Provide the (X, Y) coordinate of the cell's center where the given text is located.  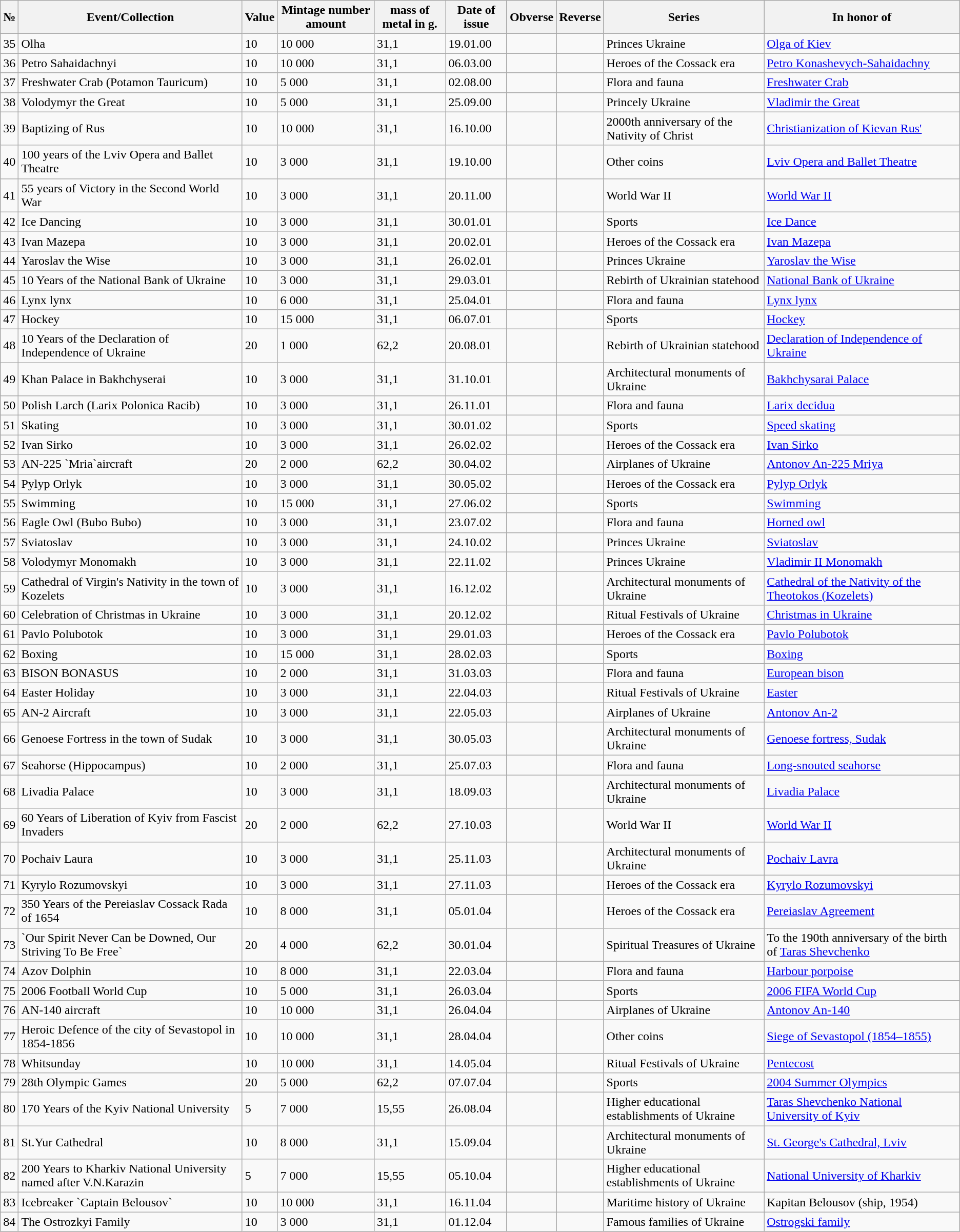
28.04.04 (476, 1036)
Horned owl (862, 523)
19.10.00 (476, 162)
36 (9, 63)
20.02.01 (476, 241)
07.07.04 (476, 1083)
Maritime history of Ukraine (684, 1202)
10 Years of the National Bank of Ukraine (130, 280)
26.02.02 (476, 445)
20.08.01 (476, 346)
05.10.04 (476, 1176)
Spiritual Treasures of Ukraine (684, 945)
2006 Football World Cup (130, 990)
Christmas in Ukraine (862, 614)
56 (9, 523)
Vladimir the Great (862, 102)
10 Years of the Declaration of Independence of Ukraine (130, 346)
73 (9, 945)
Easter Holiday (130, 693)
81 (9, 1143)
16.12.02 (476, 588)
01.12.04 (476, 1222)
26.03.04 (476, 990)
Genoese Fortress in the town of Sudak (130, 739)
Pochaiv Lavra (862, 859)
31.03.03 (476, 673)
20.12.02 (476, 614)
75 (9, 990)
22.03.04 (476, 971)
Value (259, 17)
St.Yur Cathedral (130, 1143)
6 000 (326, 300)
18.09.03 (476, 792)
37 (9, 83)
19.01.00 (476, 44)
Baptizing of Rus (130, 128)
76 (9, 1010)
170 Years of the Kyiv National University (130, 1109)
100 years of the Lviv Opera and Ballet Theatre (130, 162)
2004 Summer Olympics (862, 1083)
Long-snouted seahorse (862, 765)
Cathedral of the Nativity of the Theotokos (Kozelets) (862, 588)
57 (9, 542)
69 (9, 825)
Olga of Kiev (862, 44)
National Bank of Ukraine (862, 280)
30.05.02 (476, 484)
35 (9, 44)
22.04.03 (476, 693)
80 (9, 1109)
30.04.02 (476, 464)
26.11.01 (476, 406)
Antonov An-140 (862, 1010)
Pentecost (862, 1063)
№ (9, 17)
The Ostrozkyi Family (130, 1222)
BISON BONASUS (130, 673)
4 000 (326, 945)
Reverse (580, 17)
Obverse (531, 17)
25.07.03 (476, 765)
Petro Sahaidachnyi (130, 63)
02.08.00 (476, 83)
51 (9, 425)
Series (684, 17)
31.10.01 (476, 380)
16.10.00 (476, 128)
78 (9, 1063)
Declaration of Independence of Ukraine (862, 346)
Polish Larch (Larix Polonica Racib) (130, 406)
To the 190th anniversary of the birth of Taras Shevchenko (862, 945)
45 (9, 280)
84 (9, 1222)
27.06.02 (476, 503)
Khan Palace in Bakhchyserai (130, 380)
Famous families of Ukraine (684, 1222)
61 (9, 634)
Pochaiv Laura (130, 859)
83 (9, 1202)
70 (9, 859)
Volodymyr the Great (130, 102)
St. George's Cathedral, Lviv (862, 1143)
72 (9, 911)
44 (9, 261)
23.07.02 (476, 523)
2006 FIFA World Cup (862, 990)
Celebration of Christmas in Ukraine (130, 614)
24.10.02 (476, 542)
53 (9, 464)
77 (9, 1036)
200 Years to Kharkiv National University named after V.N.Karazin (130, 1176)
16.11.04 (476, 1202)
AN-2 Aircraft (130, 712)
Lviv Opera and Ballet Theatre (862, 162)
50 (9, 406)
Eagle Owl (Bubo Bubo) (130, 523)
Ice Dance (862, 222)
Mintage number amount (326, 17)
38 (9, 102)
20.11.00 (476, 195)
Freshwater Crab (862, 83)
25.11.03 (476, 859)
25.04.01 (476, 300)
Seahorse (Hippocampus) (130, 765)
59 (9, 588)
Petro Konashevych-Sahaidachny (862, 63)
46 (9, 300)
Whitsunday (130, 1063)
27.11.03 (476, 885)
47 (9, 320)
65 (9, 712)
Icebreaker `Captain Belousov` (130, 1202)
`Our Spirit Never Can be Downed, Our Striving To Be Free` (130, 945)
Ice Dancing (130, 222)
43 (9, 241)
26.02.01 (476, 261)
48 (9, 346)
Date of issue (476, 17)
41 (9, 195)
62 (9, 654)
1 000 (326, 346)
Antonov An-225 Mriya (862, 464)
National University of Kharkiv (862, 1176)
Siege of Sevastopol (1854–1855) (862, 1036)
Easter (862, 693)
79 (9, 1083)
Christianization of Kievan Rus' (862, 128)
27.10.03 (476, 825)
58 (9, 562)
15.09.04 (476, 1143)
Ostrogski family (862, 1222)
26.08.04 (476, 1109)
06.07.01 (476, 320)
European bison (862, 673)
64 (9, 693)
Heroic Defence of the city of Sevastopol in 1854-1856 (130, 1036)
68 (9, 792)
29.03.01 (476, 280)
Genoese fortress, Sudak (862, 739)
26.04.04 (476, 1010)
Speed skating (862, 425)
30.01.02 (476, 425)
67 (9, 765)
63 (9, 673)
Taras Shevchenko National University of Kyiv (862, 1109)
28.02.03 (476, 654)
Bakhchysarai Palace (862, 380)
55 (9, 503)
22.05.03 (476, 712)
82 (9, 1176)
39 (9, 128)
350 Years of the Pereiaslav Cossack Rada of 1654 (130, 911)
2000th anniversary of the Nativity of Christ (684, 128)
52 (9, 445)
Pereiaslav Agreement (862, 911)
Antonov An-2 (862, 712)
22.11.02 (476, 562)
40 (9, 162)
Freshwater Crab (Potamon Tauricum) (130, 83)
49 (9, 380)
71 (9, 885)
Azov Dolphin (130, 971)
28th Olympic Games (130, 1083)
54 (9, 484)
AN-225 `Mria`aircraft (130, 464)
66 (9, 739)
05.01.04 (476, 911)
AN-140 aircraft (130, 1010)
14.05.04 (476, 1063)
30.01.01 (476, 222)
25.09.00 (476, 102)
Princely Ukraine (684, 102)
Harbour porpoise (862, 971)
Kapitan Belousov (ship, 1954) (862, 1202)
mass of metal in g. (410, 17)
42 (9, 222)
29.01.03 (476, 634)
Cathedral of Virgin's Nativity in the town of Kozelets (130, 588)
Skating (130, 425)
74 (9, 971)
In honor of (862, 17)
60 (9, 614)
Volodymyr Monomakh (130, 562)
Larix decidua (862, 406)
30.01.04 (476, 945)
60 Years of Liberation of Kyiv from Fascist Invaders (130, 825)
30.05.03 (476, 739)
Olha (130, 44)
Event/Collection (130, 17)
Vladimir II Monomakh (862, 562)
55 years of Victory in the Second World War (130, 195)
06.03.00 (476, 63)
